Search for the cell housing the specified text and yield its (x, y) center coordinate. 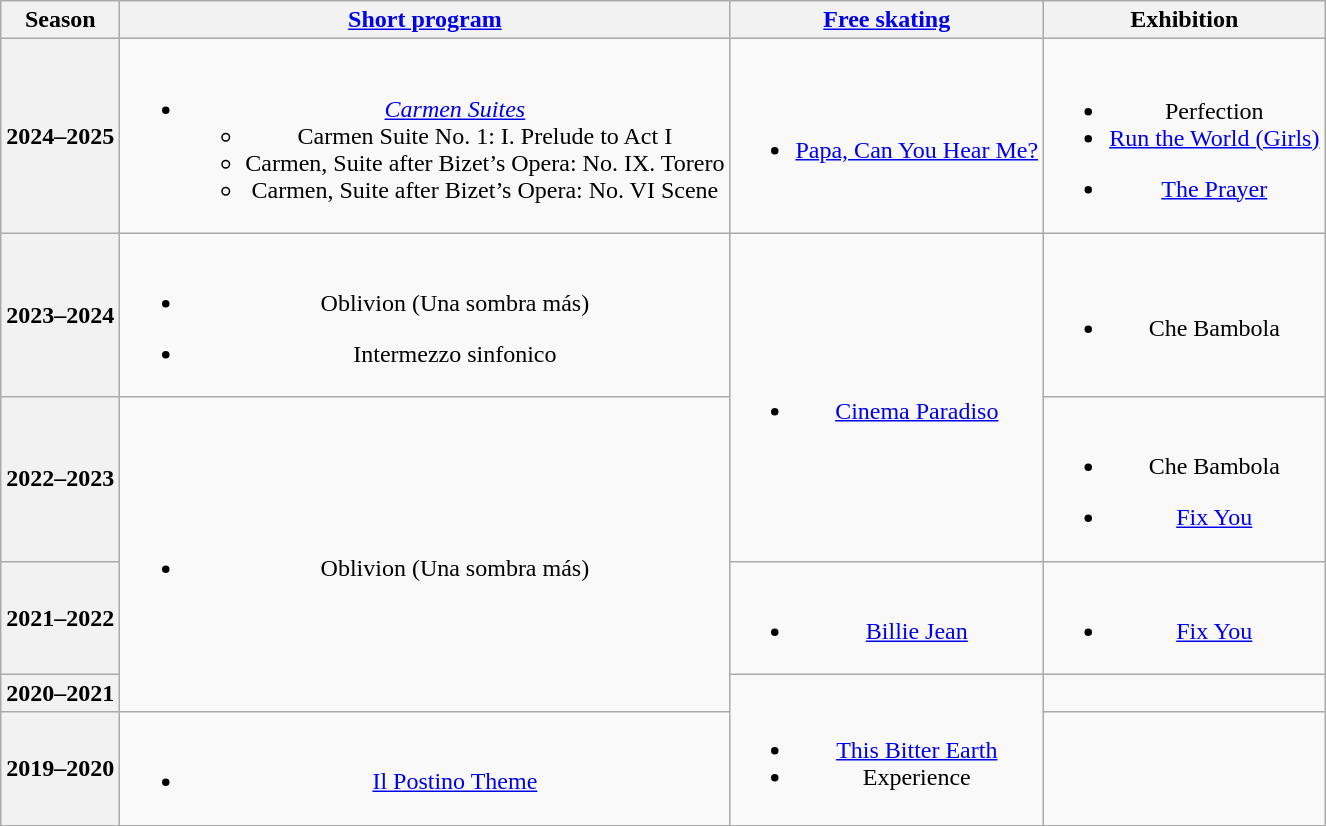
Exhibition (1184, 20)
Short program (425, 20)
Che Bambola (1184, 315)
Oblivion (Una sombra más)Intermezzo sinfonico (425, 315)
This Bitter EarthExperience (887, 750)
Che Bambola Fix You (1184, 479)
Fix You (1184, 618)
Billie Jean (887, 618)
Free skating (887, 20)
2020–2021 (60, 693)
2019–2020 (60, 768)
Perfection Run the World (Girls) The Prayer (1184, 136)
2022–2023 (60, 479)
2021–2022 (60, 618)
Papa, Can You Hear Me? (887, 136)
Season (60, 20)
Cinema Paradiso (887, 397)
Oblivion (Una sombra más) (425, 554)
Il Postino Theme (425, 768)
2024–2025 (60, 136)
2023–2024 (60, 315)
